Return the [X, Y] coordinate for the center point of the cell that contains the specified text.  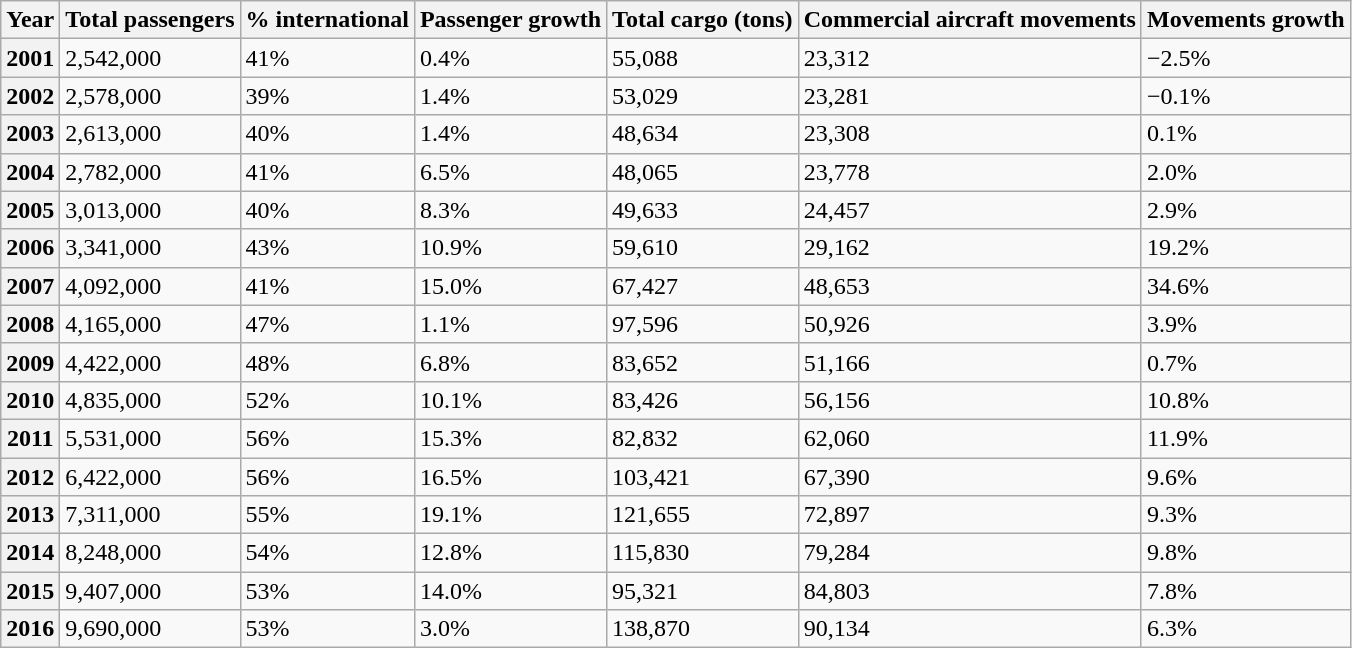
49,633 [703, 210]
67,390 [970, 477]
48,634 [703, 134]
15.0% [510, 286]
6.8% [510, 362]
2002 [30, 96]
54% [327, 553]
Year [30, 20]
2,782,000 [150, 172]
16.5% [510, 477]
3.0% [510, 629]
121,655 [703, 515]
9.6% [1246, 477]
47% [327, 324]
9,690,000 [150, 629]
79,284 [970, 553]
2006 [30, 248]
9.8% [1246, 553]
2015 [30, 591]
19.1% [510, 515]
82,832 [703, 438]
10.9% [510, 248]
2,542,000 [150, 58]
83,652 [703, 362]
Commercial aircraft movements [970, 20]
Passenger growth [510, 20]
24,457 [970, 210]
7.8% [1246, 591]
51,166 [970, 362]
11.9% [1246, 438]
8.3% [510, 210]
6.3% [1246, 629]
2013 [30, 515]
3,341,000 [150, 248]
2001 [30, 58]
2014 [30, 553]
2016 [30, 629]
Total cargo (tons) [703, 20]
−2.5% [1246, 58]
23,308 [970, 134]
97,596 [703, 324]
48,065 [703, 172]
15.3% [510, 438]
0.7% [1246, 362]
115,830 [703, 553]
% international [327, 20]
8,248,000 [150, 553]
2007 [30, 286]
2.9% [1246, 210]
3,013,000 [150, 210]
67,427 [703, 286]
62,060 [970, 438]
10.1% [510, 400]
53,029 [703, 96]
2,613,000 [150, 134]
55% [327, 515]
2005 [30, 210]
4,092,000 [150, 286]
48% [327, 362]
2010 [30, 400]
2008 [30, 324]
23,281 [970, 96]
84,803 [970, 591]
52% [327, 400]
72,897 [970, 515]
34.6% [1246, 286]
55,088 [703, 58]
23,312 [970, 58]
103,421 [703, 477]
2011 [30, 438]
6,422,000 [150, 477]
83,426 [703, 400]
43% [327, 248]
4,835,000 [150, 400]
4,422,000 [150, 362]
48,653 [970, 286]
2009 [30, 362]
50,926 [970, 324]
2004 [30, 172]
39% [327, 96]
1.1% [510, 324]
Total passengers [150, 20]
14.0% [510, 591]
0.1% [1246, 134]
4,165,000 [150, 324]
56,156 [970, 400]
95,321 [703, 591]
0.4% [510, 58]
2012 [30, 477]
59,610 [703, 248]
9,407,000 [150, 591]
2.0% [1246, 172]
10.8% [1246, 400]
3.9% [1246, 324]
90,134 [970, 629]
7,311,000 [150, 515]
2,578,000 [150, 96]
5,531,000 [150, 438]
19.2% [1246, 248]
23,778 [970, 172]
2003 [30, 134]
6.5% [510, 172]
12.8% [510, 553]
Movements growth [1246, 20]
−0.1% [1246, 96]
29,162 [970, 248]
9.3% [1246, 515]
138,870 [703, 629]
